Find where the given text appears and provide that cell's center as [x, y] coordinate. 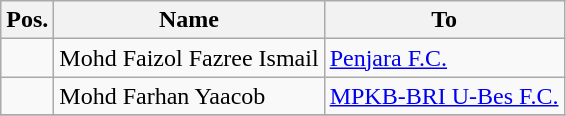
MPKB-BRI U-Bes F.C. [444, 96]
Penjara F.C. [444, 58]
Mohd Faizol Fazree Ismail [189, 58]
Name [189, 20]
Mohd Farhan Yaacob [189, 96]
To [444, 20]
Pos. [28, 20]
